Capture the cell that displays the provided text and extract its [X, Y] central coordinate. 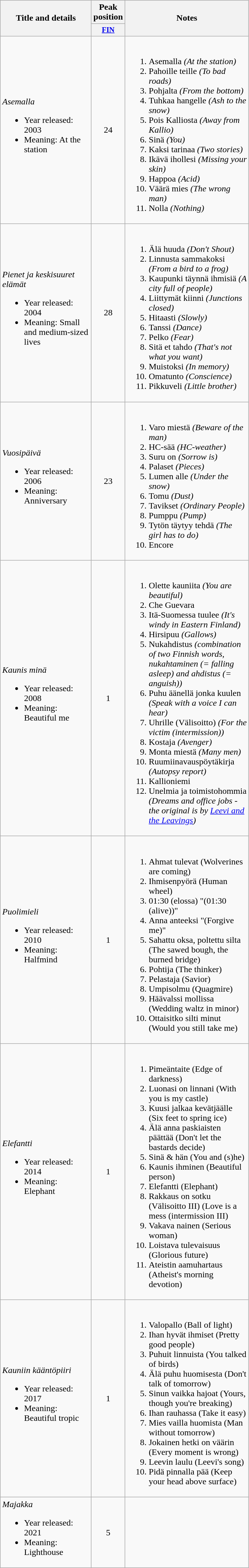
AsemallaYear released: 2003Meaning: At the station [46, 130]
Peak position [108, 12]
MajakkaYear released: 2021Meaning: Lighthouse [46, 1532]
Pienet ja keskisuuret elämätYear released: 2004Meaning: Small and medium-sized lives [46, 313]
28 [108, 313]
Kaunis minäYear released: 2008Meaning: Beautiful me [46, 698]
VuosipäiväYear released: 2006Meaning: Anniversary [46, 481]
Title and details [46, 18]
5 [108, 1532]
FIN [108, 30]
Notes [187, 18]
Kauniin kääntöpiiriYear released: 2017Meaning: Beautiful tropic [46, 1398]
23 [108, 481]
ElefanttiYear released: 2014Meaning: Elephant [46, 1171]
PuolimieliYear released: 2010Meaning: Halfmind [46, 940]
24 [108, 130]
